Identify which cell holds the provided text, then report its [X, Y] central coordinate. 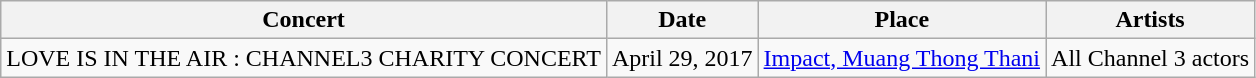
All Channel 3 actors [1150, 58]
LOVE IS IN THE AIR : CHANNEL3 CHARITY CONCERT [304, 58]
Date [682, 20]
Place [902, 20]
April 29, 2017 [682, 58]
Concert [304, 20]
Artists [1150, 20]
Impact, Muang Thong Thani [902, 58]
